Output the [x, y] coordinate of the center of the cell containing the given text.  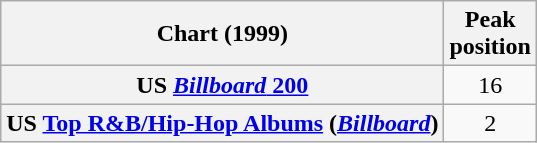
US Top R&B/Hip-Hop Albums (Billboard) [222, 123]
16 [490, 85]
Chart (1999) [222, 34]
Peakposition [490, 34]
2 [490, 123]
US Billboard 200 [222, 85]
